Return the (x, y) coordinate for the center point of the cell that contains the specified text.  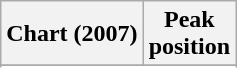
Chart (2007) (72, 34)
Peakposition (189, 34)
